From the cell containing the given text, extract its center point as (X, Y) coordinate. 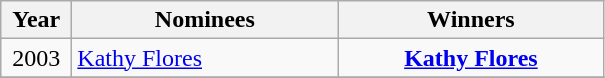
2003 (36, 58)
Year (36, 20)
Nominees (205, 20)
Winners (471, 20)
